Find where the given text appears and provide that cell's center as (X, Y) coordinate. 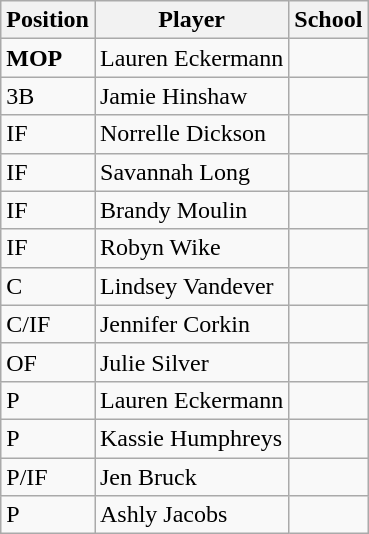
Robyn Wike (191, 248)
School (328, 20)
Jennifer Corkin (191, 324)
Jen Bruck (191, 477)
Jamie Hinshaw (191, 96)
Norrelle Dickson (191, 134)
Julie Silver (191, 362)
C/IF (48, 324)
MOP (48, 58)
Savannah Long (191, 172)
Lindsey Vandever (191, 286)
3B (48, 96)
Brandy Moulin (191, 210)
Ashly Jacobs (191, 515)
Position (48, 20)
Player (191, 20)
C (48, 286)
P/IF (48, 477)
OF (48, 362)
Kassie Humphreys (191, 438)
